Return the [X, Y] coordinate for the center point of the cell that contains the specified text.  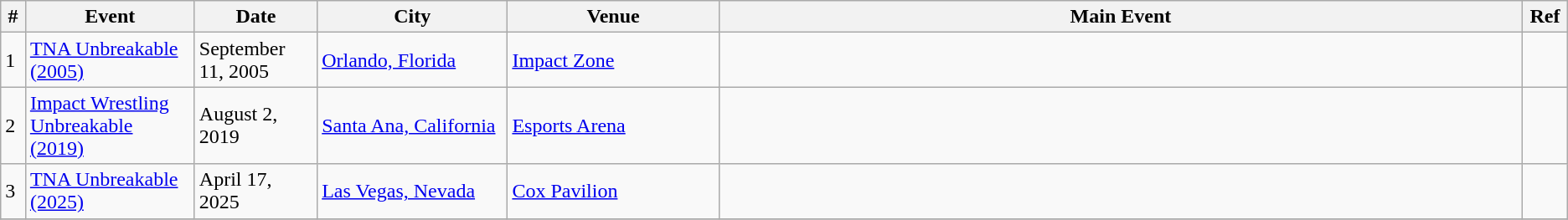
2 [13, 125]
Venue [613, 17]
Cox Pavilion [613, 191]
Impact Zone [613, 60]
City [412, 17]
Date [255, 17]
April 17, 2025 [255, 191]
September 11, 2005 [255, 60]
Santa Ana, California [412, 125]
Impact Wrestling Unbreakable (2019) [110, 125]
3 [13, 191]
Orlando, Florida [412, 60]
TNA Unbreakable (2005) [110, 60]
Las Vegas, Nevada [412, 191]
August 2, 2019 [255, 125]
1 [13, 60]
Main Event [1121, 17]
TNA Unbreakable (2025) [110, 191]
Ref [1545, 17]
Event [110, 17]
# [13, 17]
Esports Arena [613, 125]
